Return (x, y) of the center of cell containing provided text 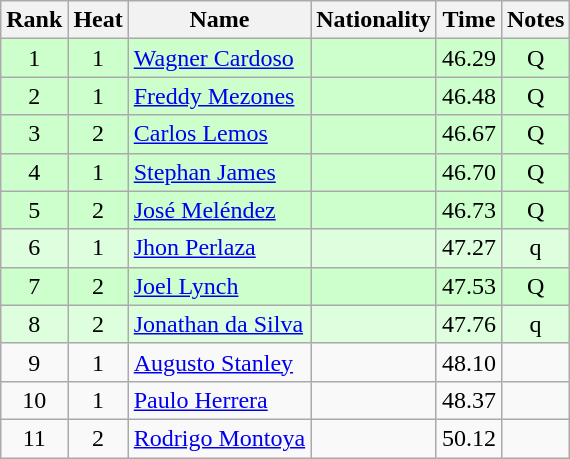
3 (34, 134)
47.53 (468, 286)
7 (34, 286)
46.70 (468, 172)
Freddy Mezones (219, 96)
46.29 (468, 58)
Jhon Perlaza (219, 248)
9 (34, 362)
Wagner Cardoso (219, 58)
46.73 (468, 210)
46.48 (468, 96)
48.10 (468, 362)
48.37 (468, 400)
Rodrigo Montoya (219, 438)
Joel Lynch (219, 286)
Nationality (374, 20)
8 (34, 324)
Stephan James (219, 172)
Carlos Lemos (219, 134)
Augusto Stanley (219, 362)
Rank (34, 20)
Paulo Herrera (219, 400)
Notes (535, 20)
Name (219, 20)
50.12 (468, 438)
11 (34, 438)
6 (34, 248)
Heat (98, 20)
10 (34, 400)
Time (468, 20)
47.27 (468, 248)
4 (34, 172)
Jonathan da Silva (219, 324)
46.67 (468, 134)
José Meléndez (219, 210)
47.76 (468, 324)
5 (34, 210)
